Identify which cell holds the provided text, then report its [x, y] central coordinate. 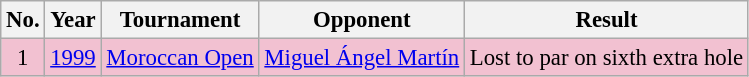
Moroccan Open [180, 58]
Miguel Ángel Martín [362, 58]
1 [23, 58]
Opponent [362, 20]
No. [23, 20]
Result [607, 20]
Lost to par on sixth extra hole [607, 58]
Tournament [180, 20]
1999 [73, 58]
Year [73, 20]
